Detect which cell encompasses the target text, then output its (x, y) center coordinate. 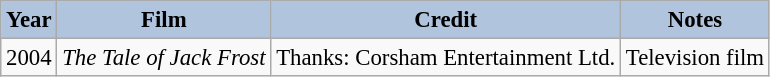
2004 (29, 58)
Television film (696, 58)
Thanks: Corsham Entertainment Ltd. (446, 58)
The Tale of Jack Frost (164, 58)
Film (164, 20)
Year (29, 20)
Credit (446, 20)
Notes (696, 20)
